Return the (x, y) coordinate for the center point of the cell that contains the specified text.  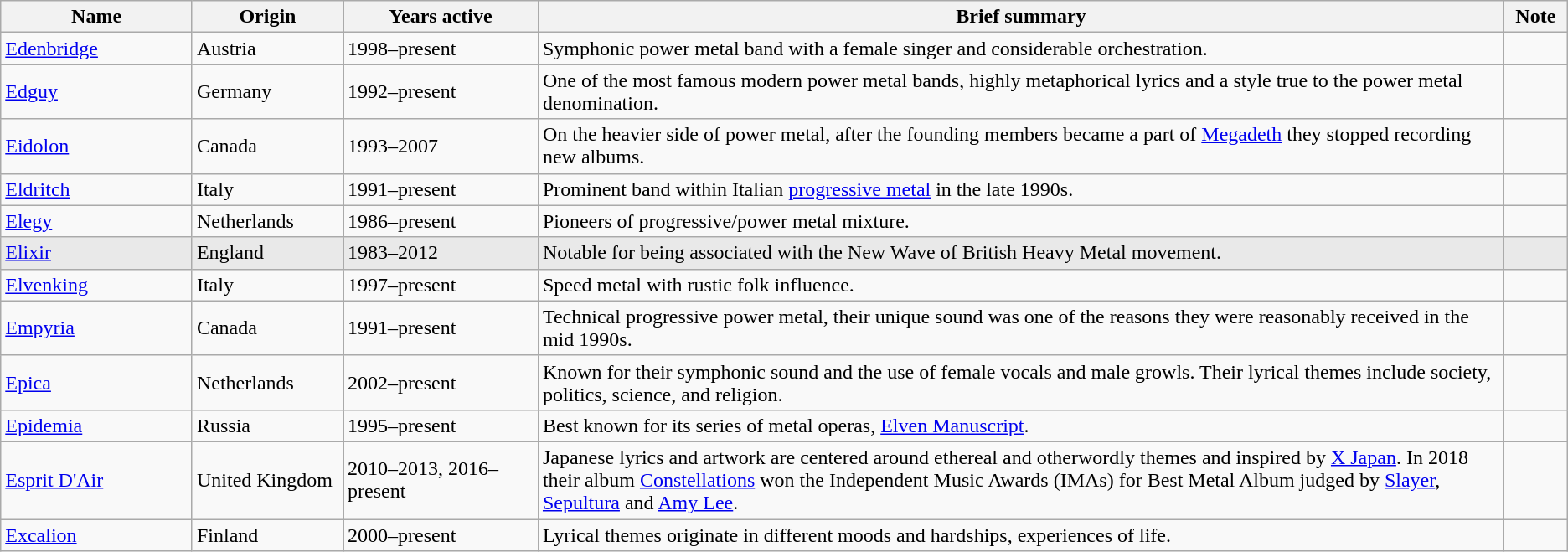
Note (1535, 17)
Excalion (97, 535)
Finland (267, 535)
2002–present (441, 382)
1992–present (441, 92)
One of the most famous modern power metal bands, highly metaphorical lyrics and a style true to the power metal denomination. (1020, 92)
1995–present (441, 426)
1998–present (441, 49)
Prominent band within Italian progressive metal in the late 1990s. (1020, 189)
Germany (267, 92)
Name (97, 17)
Brief summary (1020, 17)
Empyria (97, 328)
On the heavier side of power metal, after the founding members became a part of Megadeth they stopped recording new albums. (1020, 146)
Epidemia (97, 426)
Lyrical themes originate in different moods and hardships, experiences of life. (1020, 535)
Esprit D'Air (97, 480)
Austria (267, 49)
Origin (267, 17)
Eidolon (97, 146)
Russia (267, 426)
England (267, 253)
Elixir (97, 253)
Symphonic power metal band with a female singer and considerable orchestration. (1020, 49)
2000–present (441, 535)
Best known for its series of metal operas, Elven Manuscript. (1020, 426)
1986–present (441, 221)
1993–2007 (441, 146)
1983–2012 (441, 253)
Epica (97, 382)
Speed metal with rustic folk influence. (1020, 285)
United Kingdom (267, 480)
Notable for being associated with the New Wave of British Heavy Metal movement. (1020, 253)
Pioneers of progressive/power metal mixture. (1020, 221)
Known for their symphonic sound and the use of female vocals and male growls. Their lyrical themes include society, politics, science, and religion. (1020, 382)
Edguy (97, 92)
Eldritch (97, 189)
1997–present (441, 285)
Edenbridge (97, 49)
2010–2013, 2016–present (441, 480)
Elvenking (97, 285)
Elegy (97, 221)
Years active (441, 17)
Technical progressive power metal, their unique sound was one of the reasons they were reasonably received in the mid 1990s. (1020, 328)
